From the cell containing the given text, extract its center point as [X, Y] coordinate. 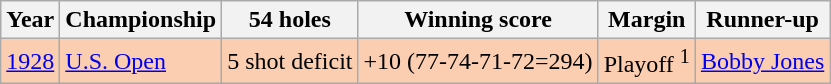
Winning score [478, 20]
1928 [30, 62]
Championship [141, 20]
Margin [646, 20]
Runner-up [762, 20]
Bobby Jones [762, 62]
U.S. Open [141, 62]
+10 (77-74-71-72=294) [478, 62]
Year [30, 20]
Playoff 1 [646, 62]
54 holes [290, 20]
5 shot deficit [290, 62]
